Detect which cell encompasses the target text, then output its [x, y] center coordinate. 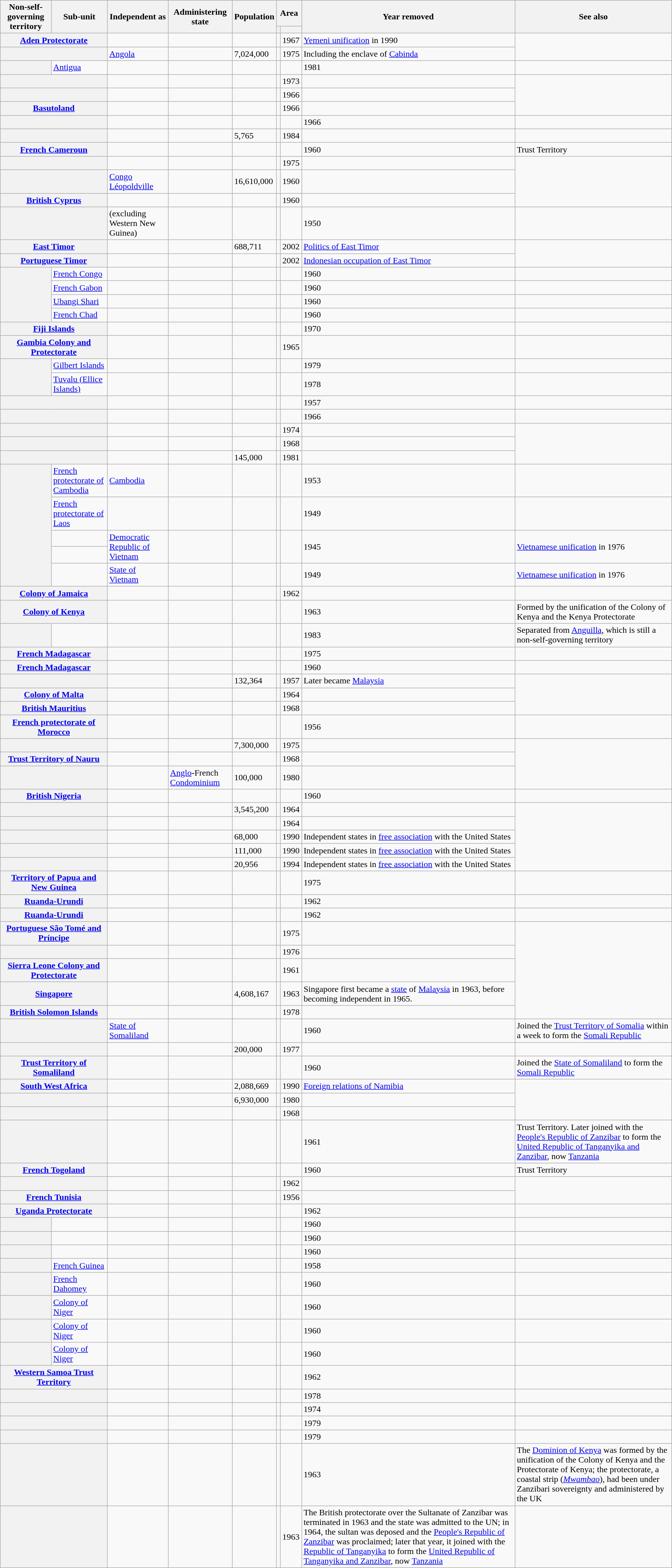
French protectorate of Laos [79, 514]
16,610,000 [254, 182]
Later became Malaysia [408, 681]
Congo Léopoldville [138, 182]
Fiji Islands [54, 329]
Western Samoa Trust Territory [54, 1378]
French Congo [79, 274]
111,000 [254, 851]
Non-self-governing territory [26, 17]
5,765 [254, 136]
Singapore [54, 994]
Indonesian occupation of East Timor [408, 260]
Portuguese Timor [54, 260]
68,000 [254, 837]
Singapore first became a state of Malaysia in 1963, before becoming independent in 1965. [408, 994]
132,364 [254, 681]
Trust Territory. Later joined with the People's Republic of Zanzibar to form the United Republic of Tanganyika and Zanzibar, now Tanzania [593, 1141]
1945 [408, 547]
Basutoland [54, 108]
1958 [408, 1265]
1967 [291, 40]
Cambodia [138, 481]
British Solomon Islands [54, 1012]
1950 [408, 223]
See also [593, 17]
688,711 [254, 247]
French Togoland [54, 1170]
Joined the State of Somaliland to form the Somali Republic [593, 1068]
1977 [291, 1049]
French protectorate of Cambodia [79, 481]
2,088,669 [254, 1086]
7,300,000 [254, 745]
1970 [408, 329]
1984 [291, 136]
French Gabon [79, 288]
French protectorate of Morocco [54, 727]
Angola [138, 54]
Antigua [79, 67]
Separated from Anguilla, which is still a non-self-governing territory [593, 635]
20,956 [254, 864]
French Tunisia [54, 1197]
Democratic Republic of Vietnam [138, 547]
7,024,000 [254, 54]
French Chad [79, 315]
145,000 [254, 457]
200,000 [254, 1049]
Sierra Leone Colony and Protectorate [54, 970]
French Cameroun [54, 149]
Colony of Jamaica [54, 593]
Yemeni unification in 1990 [408, 40]
Territory of Papua and New Guinea [54, 882]
Independent as [138, 17]
Year removed [408, 17]
Ubangi Shari [79, 301]
East Timor [54, 247]
1976 [291, 952]
Trust Territory of Nauru [54, 759]
State of Vietnam [138, 575]
Including the enclave of Cabinda [408, 54]
4,608,167 [254, 994]
Gambia Colony and Protectorate [54, 347]
British Mauritius [54, 708]
British Cyprus [54, 200]
British Nigeria [54, 796]
1965 [291, 347]
1973 [291, 81]
Sub-unit [79, 17]
1994 [291, 864]
Administering state [200, 17]
3,545,200 [254, 810]
Population [254, 17]
Uganda Protectorate [54, 1211]
Colony of Malta [54, 694]
French Dahomey [79, 1284]
1983 [408, 635]
Aden Protectorate [54, 40]
State of Somaliland [138, 1030]
Portuguese São Tomé and Príncipe [54, 933]
Joined the Trust Territory of Somalia within a week to form the Somali Republic [593, 1030]
Tuvalu (Ellice Islands) [79, 384]
Formed by the unification of the Colony of Kenya and the Kenya Protectorate [593, 612]
Anglo-French Condominium [200, 777]
Colony of Kenya [54, 612]
Foreign relations of Namibia [408, 1086]
6,930,000 [254, 1100]
Area [289, 13]
(excluding Western New Guinea) [138, 223]
Trust Territory of Somaliland [54, 1068]
Politics of East Timor [408, 247]
100,000 [254, 777]
South West Africa [54, 1086]
1953 [408, 481]
Gilbert Islands [79, 366]
French Guinea [79, 1265]
